Scan for the cell matching the given text and deliver its (X, Y) coordinate at center. 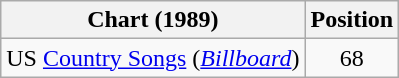
Position (352, 20)
68 (352, 58)
Chart (1989) (153, 20)
US Country Songs (Billboard) (153, 58)
